Capture the cell that displays the provided text and extract its (X, Y) central coordinate. 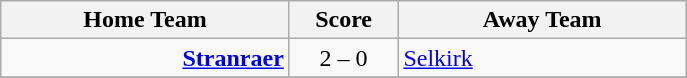
Home Team (146, 20)
Stranraer (146, 58)
Selkirk (542, 58)
2 – 0 (344, 58)
Score (344, 20)
Away Team (542, 20)
